Locate the cell with the specified text and output its (X, Y) center coordinate. 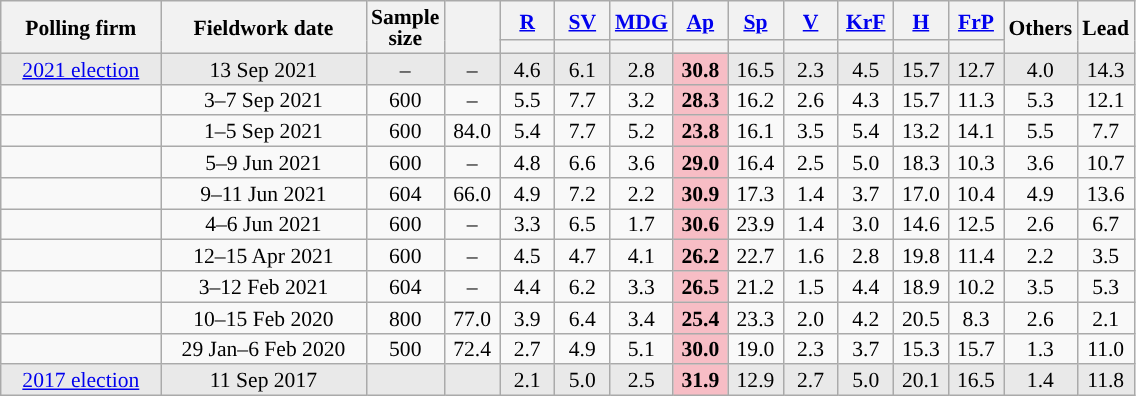
4–6 Jun 2021 (264, 224)
30.8 (700, 68)
16.4 (756, 162)
4.1 (642, 256)
1.3 (1041, 348)
SV (582, 20)
800 (405, 318)
4.7 (582, 256)
11.8 (1106, 380)
10–15 Feb 2020 (264, 318)
10.4 (976, 194)
20.1 (920, 380)
10.2 (976, 286)
12.7 (976, 68)
29.0 (700, 162)
MDG (642, 20)
16.2 (756, 100)
3–7 Sep 2021 (264, 100)
2021 election (81, 68)
21.2 (756, 286)
23.8 (700, 132)
17.0 (920, 194)
13.2 (920, 132)
15.3 (920, 348)
14.3 (1106, 68)
5.2 (642, 132)
9–11 Jun 2021 (264, 194)
Sp (756, 20)
77.0 (472, 318)
19.8 (920, 256)
3.0 (866, 224)
13.6 (1106, 194)
66.0 (472, 194)
26.2 (700, 256)
11.0 (1106, 348)
Others (1041, 27)
2017 election (81, 380)
R (528, 20)
22.7 (756, 256)
18.3 (920, 162)
14.1 (976, 132)
31.9 (700, 380)
30.6 (700, 224)
10.3 (976, 162)
12.9 (756, 380)
4.6 (528, 68)
H (920, 20)
11 Sep 2017 (264, 380)
13 Sep 2021 (264, 68)
25.4 (700, 318)
12.1 (1106, 100)
18.9 (920, 286)
30.0 (700, 348)
KrF (866, 20)
V (810, 20)
Polling firm (81, 27)
14.6 (920, 224)
1–5 Sep 2021 (264, 132)
5–9 Jun 2021 (264, 162)
8.3 (976, 318)
6.1 (582, 68)
11.4 (976, 256)
4.3 (866, 100)
6.6 (582, 162)
FrP (976, 20)
6.4 (582, 318)
23.9 (756, 224)
16.1 (756, 132)
6.5 (582, 224)
19.0 (756, 348)
1.5 (810, 286)
Samplesize (405, 27)
20.5 (920, 318)
4.0 (1041, 68)
1.6 (810, 256)
4.8 (528, 162)
84.0 (472, 132)
3–12 Feb 2021 (264, 286)
17.3 (756, 194)
23.3 (756, 318)
10.7 (1106, 162)
11.3 (976, 100)
30.9 (700, 194)
5.1 (642, 348)
6.2 (582, 286)
500 (405, 348)
6.7 (1106, 224)
3.9 (528, 318)
29 Jan–6 Feb 2020 (264, 348)
7.2 (582, 194)
2.0 (810, 318)
3.2 (642, 100)
3.4 (642, 318)
1.7 (642, 224)
Fieldwork date (264, 27)
4.2 (866, 318)
Lead (1106, 27)
26.5 (700, 286)
Ap (700, 20)
12–15 Apr 2021 (264, 256)
28.3 (700, 100)
72.4 (472, 348)
12.5 (976, 224)
